Return (x, y) of the center of cell containing provided text 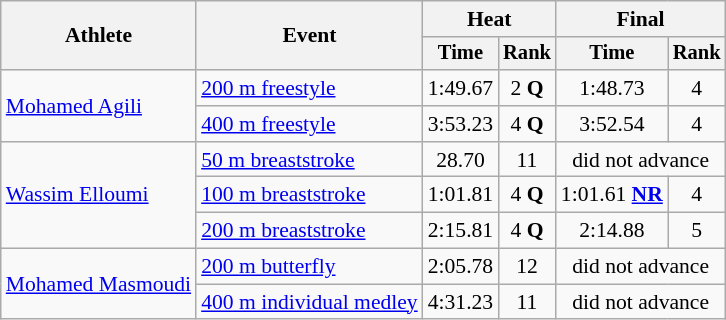
200 m breaststroke (310, 231)
12 (527, 267)
1:01.61 NR (612, 195)
2 Q (527, 88)
Heat (490, 19)
Mohamed Masmoudi (98, 284)
5 (697, 231)
400 m individual medley (310, 302)
Wassim Elloumi (98, 196)
2:05.78 (460, 267)
Mohamed Agili (98, 106)
200 m butterfly (310, 267)
Athlete (98, 36)
Event (310, 36)
2:15.81 (460, 231)
100 m breaststroke (310, 195)
4:31.23 (460, 302)
28.70 (460, 160)
1:49.67 (460, 88)
3:52.54 (612, 124)
2:14.88 (612, 231)
1:01.81 (460, 195)
50 m breaststroke (310, 160)
1:48.73 (612, 88)
3:53.23 (460, 124)
Final (641, 19)
400 m freestyle (310, 124)
200 m freestyle (310, 88)
